Output the [X, Y] coordinate of the center of the cell containing the given text.  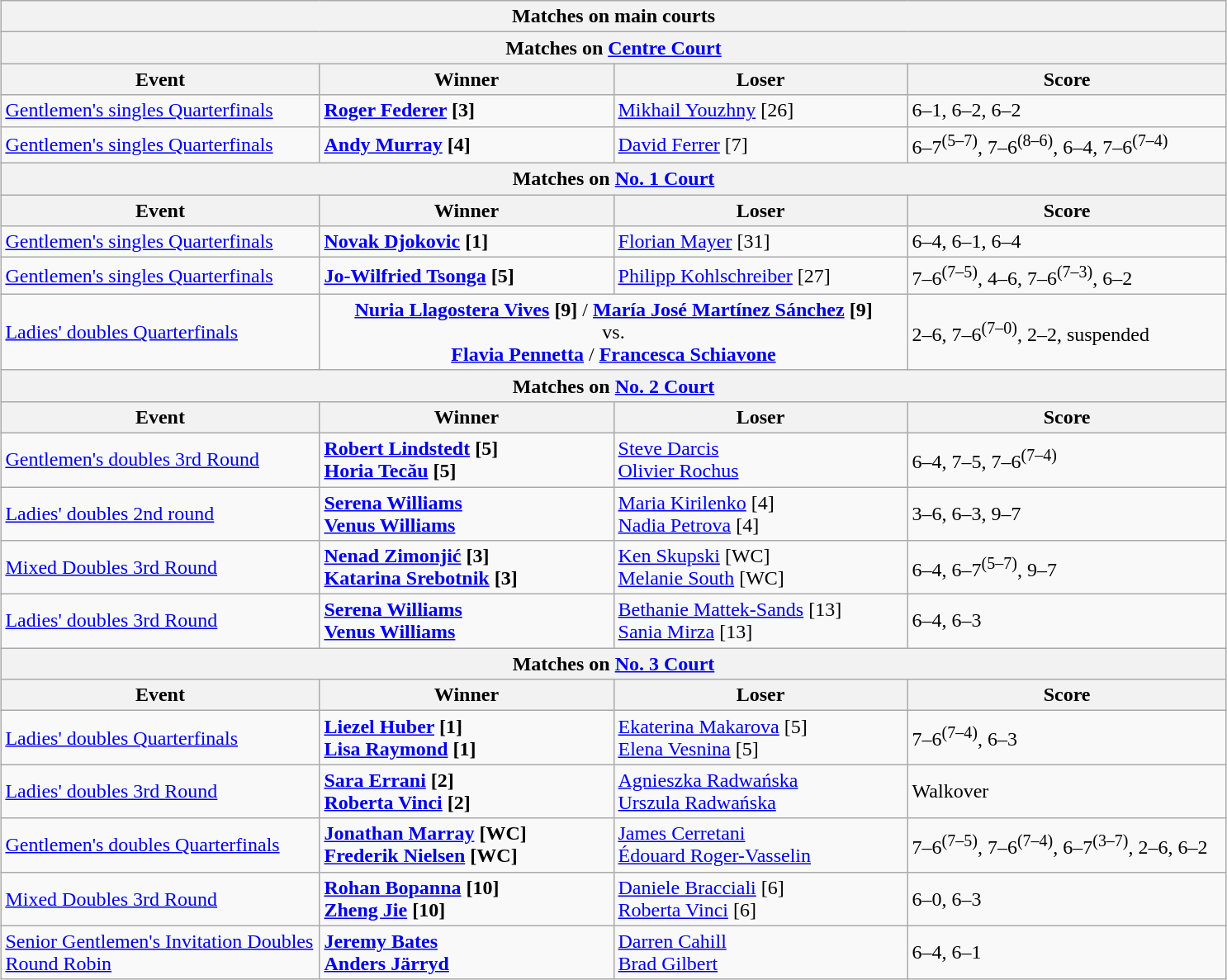
Matches on No. 2 Court [613, 386]
Jonathan Marray [WC] Frederik Nielsen [WC] [467, 845]
6–1, 6–2, 6–2 [1067, 111]
James Cerretani Édouard Roger-Vasselin [760, 845]
6–0, 6–3 [1067, 898]
Walkover [1067, 791]
Ekaterina Makarova [5] Elena Vesnina [5] [760, 738]
Senior Gentlemen's Invitation Doubles Round Robin [160, 953]
Maria Kirilenko [4] Nadia Petrova [4] [760, 514]
Gentlemen's doubles 3rd Round [160, 459]
3–6, 6–3, 9–7 [1067, 514]
Florian Mayer [31] [760, 242]
Mikhail Youzhny [26] [760, 111]
Matches on No. 3 Court [613, 664]
Nenad Zimonjić [3] Katarina Srebotnik [3] [467, 568]
Roger Federer [3] [467, 111]
Steve Darcis Olivier Rochus [760, 459]
6–4, 6–1 [1067, 953]
Ken Skupski [WC] Melanie South [WC] [760, 568]
Philipp Kohlschreiber [27] [760, 276]
6–4, 6–1, 6–4 [1067, 242]
Matches on main courts [613, 17]
Rohan Bopanna [10] Zheng Jie [10] [467, 898]
Liezel Huber [1] Lisa Raymond [1] [467, 738]
7–6(7–4), 6–3 [1067, 738]
Jeremy Bates Anders Järryd [467, 953]
Robert Lindstedt [5] Horia Tecău [5] [467, 459]
Sara Errani [2] Roberta Vinci [2] [467, 791]
6–4, 7–5, 7–6(7–4) [1067, 459]
Darren Cahill Brad Gilbert [760, 953]
Agnieszka Radwańska Urszula Radwańska [760, 791]
6–4, 6–3 [1067, 621]
Gentlemen's doubles Quarterfinals [160, 845]
6–4, 6–7(5–7), 9–7 [1067, 568]
7–6(7–5), 7–6(7–4), 6–7(3–7), 2–6, 6–2 [1067, 845]
Bethanie Mattek-Sands [13] Sania Mirza [13] [760, 621]
Ladies' doubles 2nd round [160, 514]
7–6(7–5), 4–6, 7–6(7–3), 6–2 [1067, 276]
Novak Djokovic [1] [467, 242]
Daniele Bracciali [6] Roberta Vinci [6] [760, 898]
David Ferrer [7] [760, 145]
Andy Murray [4] [467, 145]
Matches on No. 1 Court [613, 179]
2–6, 7–6(7–0), 2–2, suspended [1067, 332]
Nuria Llagostera Vives [9] / María José Martínez Sánchez [9]vs. Flavia Pennetta / Francesca Schiavone [613, 332]
Matches on Centre Court [613, 48]
Jo-Wilfried Tsonga [5] [467, 276]
6–7(5–7), 7–6(8–6), 6–4, 7–6(7–4) [1067, 145]
